Capture the cell that displays the provided text and extract its [x, y] central coordinate. 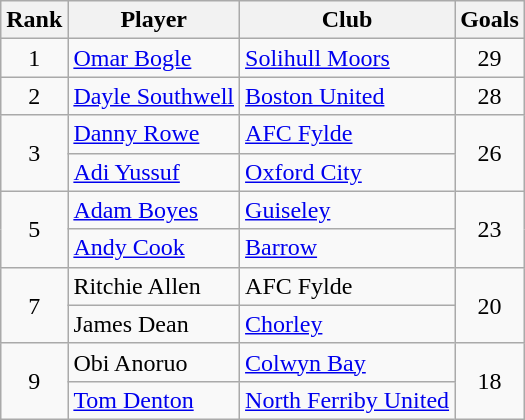
1 [34, 58]
Obi Anoruo [154, 362]
Player [154, 20]
Club [348, 20]
Adam Boyes [154, 210]
Andy Cook [154, 248]
9 [34, 381]
Dayle Southwell [154, 96]
5 [34, 229]
26 [490, 153]
Solihull Moors [348, 58]
3 [34, 153]
North Ferriby United [348, 400]
Danny Rowe [154, 134]
23 [490, 229]
Chorley [348, 324]
Adi Yussuf [154, 172]
Boston United [348, 96]
18 [490, 381]
7 [34, 305]
Goals [490, 20]
Omar Bogle [154, 58]
Oxford City [348, 172]
James Dean [154, 324]
2 [34, 96]
Rank [34, 20]
Ritchie Allen [154, 286]
Barrow [348, 248]
Guiseley [348, 210]
Tom Denton [154, 400]
20 [490, 305]
29 [490, 58]
28 [490, 96]
Colwyn Bay [348, 362]
